Find where the given text appears and provide that cell's center as [X, Y] coordinate. 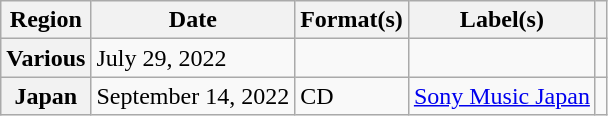
Label(s) [502, 20]
Date [193, 20]
Various [46, 58]
Format(s) [352, 20]
Sony Music Japan [502, 96]
September 14, 2022 [193, 96]
Region [46, 20]
CD [352, 96]
July 29, 2022 [193, 58]
Japan [46, 96]
